Locate the cell with the specified text and output its [X, Y] center coordinate. 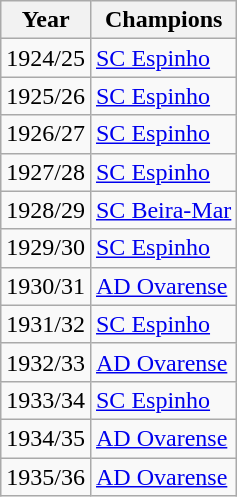
1932/33 [46, 362]
1924/25 [46, 58]
1930/31 [46, 286]
Champions [163, 20]
SC Beira-Mar [163, 210]
Year [46, 20]
1929/30 [46, 248]
1935/36 [46, 477]
1925/26 [46, 96]
1927/28 [46, 172]
1934/35 [46, 438]
1933/34 [46, 400]
1928/29 [46, 210]
1926/27 [46, 134]
1931/32 [46, 324]
